Extract the (X, Y) coordinate from the center of the cell holding the provided text.  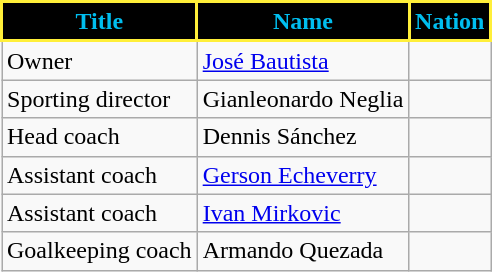
Owner (100, 60)
José Bautista (303, 60)
Gerson Echeverry (303, 175)
Head coach (100, 137)
Armando Quezada (303, 251)
Ivan Mirkovic (303, 213)
Dennis Sánchez (303, 137)
Title (100, 22)
Nation (450, 22)
Name (303, 22)
Sporting director (100, 99)
Goalkeeping coach (100, 251)
Gianleonardo Neglia (303, 99)
